Return [X, Y] of the center of cell containing provided text 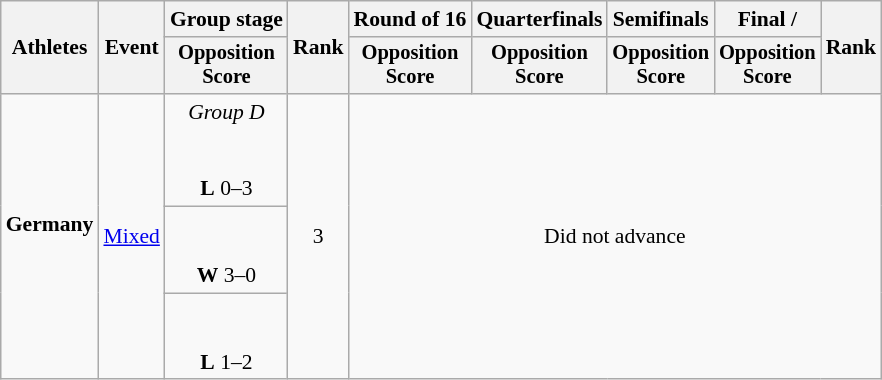
Athletes [50, 48]
Event [131, 48]
Did not advance [616, 236]
Germany [50, 236]
Round of 16 [410, 19]
L 1–2 [226, 336]
Semifinals [660, 19]
3 [318, 236]
Group DL 0–3 [226, 150]
Final / [768, 19]
W 3–0 [226, 250]
Quarterfinals [539, 19]
Mixed [131, 236]
Group stage [226, 19]
